Provide the [X, Y] coordinate of the cell's center where the given text is located.  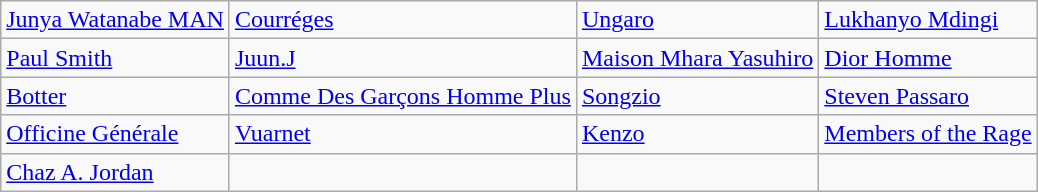
Officine Générale [116, 134]
Comme Des Garçons Homme Plus [402, 96]
Juun.J [402, 58]
Botter [116, 96]
Maison Mhara Yasuhiro [697, 58]
Paul Smith [116, 58]
Members of the Rage [928, 134]
Vuarnet [402, 134]
Ungaro [697, 20]
Chaz A. Jordan [116, 172]
Dior Homme [928, 58]
Courréges [402, 20]
Kenzo [697, 134]
Junya Watanabe MAN [116, 20]
Lukhanyo Mdingi [928, 20]
Steven Passaro [928, 96]
Songzio [697, 96]
